Scan for the cell matching the given text and deliver its [x, y] coordinate at center. 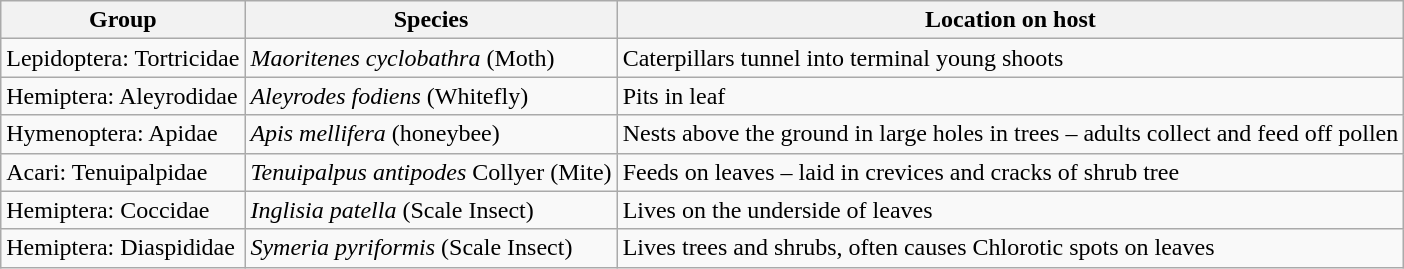
Hemiptera: Aleyrodidae [123, 96]
Pits in leaf [1010, 96]
Nests above the ground in large holes in trees – adults collect and feed off pollen [1010, 134]
Hemiptera: Diaspididae [123, 248]
Aleyrodes fodiens (Whitefly) [431, 96]
Species [431, 20]
Symeria pyriformis (Scale Insect) [431, 248]
Hymenoptera: Apidae [123, 134]
Tenuipalpus antipodes Collyer (Mite) [431, 172]
Acari: Tenuipalpidae [123, 172]
Lives on the underside of leaves [1010, 210]
Maoritenes cyclobathra (Moth) [431, 58]
Group [123, 20]
Apis mellifera (honeybee) [431, 134]
Lepidoptera: Tortricidae [123, 58]
Hemiptera: Coccidae [123, 210]
Inglisia patella (Scale Insect) [431, 210]
Caterpillars tunnel into terminal young shoots [1010, 58]
Location on host [1010, 20]
Feeds on leaves – laid in crevices and cracks of shrub tree [1010, 172]
Lives trees and shrubs, often causes Chlorotic spots on leaves [1010, 248]
